Detect which cell encompasses the target text, then output its [X, Y] center coordinate. 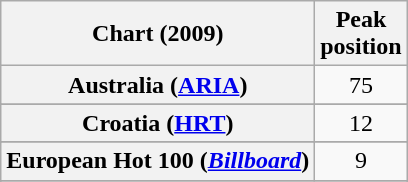
12 [361, 123]
Australia (ARIA) [158, 85]
Croatia (HRT) [158, 123]
Chart (2009) [158, 34]
9 [361, 161]
75 [361, 85]
European Hot 100 (Billboard) [158, 161]
Peakposition [361, 34]
